From the cell containing the given text, extract its center point as [X, Y] coordinate. 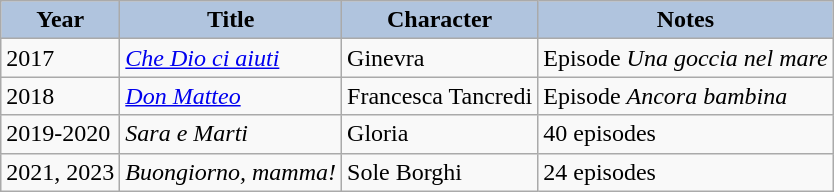
Sole Borghi [440, 172]
Ginevra [440, 58]
Episode Una goccia nel mare [686, 58]
24 episodes [686, 172]
Don Matteo [231, 96]
Sara e Marti [231, 134]
Character [440, 20]
Episode Ancora bambina [686, 96]
2017 [60, 58]
Buongiorno, mamma! [231, 172]
Gloria [440, 134]
2018 [60, 96]
Title [231, 20]
40 episodes [686, 134]
Notes [686, 20]
2019-2020 [60, 134]
2021, 2023 [60, 172]
Che Dio ci aiuti [231, 58]
Year [60, 20]
Francesca Tancredi [440, 96]
